From the cell containing the given text, extract its center point as (X, Y) coordinate. 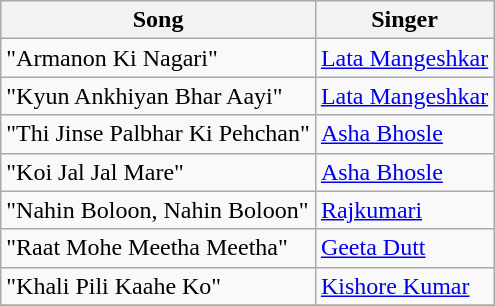
Rajkumari (404, 210)
Song (158, 20)
"Raat Mohe Meetha Meetha" (158, 248)
Kishore Kumar (404, 286)
Singer (404, 20)
Geeta Dutt (404, 248)
"Koi Jal Jal Mare" (158, 172)
"Armanon Ki Nagari" (158, 58)
"Kyun Ankhiyan Bhar Aayi" (158, 96)
"Thi Jinse Palbhar Ki Pehchan" (158, 134)
"Khali Pili Kaahe Ko" (158, 286)
"Nahin Boloon, Nahin Boloon" (158, 210)
